Find where the given text appears and provide that cell's center as [X, Y] coordinate. 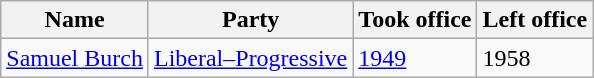
Liberal–Progressive [250, 58]
1949 [415, 58]
Name [75, 20]
Party [250, 20]
1958 [535, 58]
Took office [415, 20]
Left office [535, 20]
Samuel Burch [75, 58]
